Output the (x, y) coordinate of the center of the cell containing the given text.  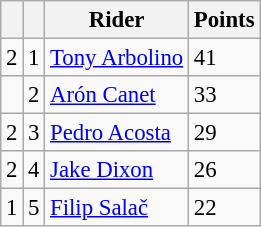
29 (224, 133)
Arón Canet (117, 95)
4 (34, 170)
22 (224, 208)
Rider (117, 20)
41 (224, 58)
Points (224, 20)
Filip Salač (117, 208)
5 (34, 208)
26 (224, 170)
Tony Arbolino (117, 58)
Pedro Acosta (117, 133)
Jake Dixon (117, 170)
3 (34, 133)
33 (224, 95)
